Return the (x, y) coordinate for the center point of the cell that contains the specified text.  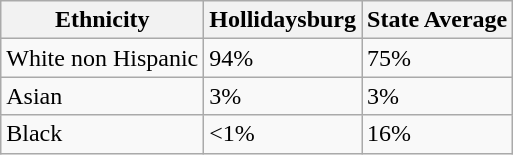
Hollidaysburg (283, 20)
White non Hispanic (102, 58)
Ethnicity (102, 20)
94% (283, 58)
State Average (438, 20)
Asian (102, 96)
16% (438, 134)
75% (438, 58)
<1% (283, 134)
Black (102, 134)
